Capture the cell that displays the provided text and extract its [x, y] central coordinate. 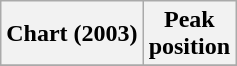
Peakposition [189, 34]
Chart (2003) [72, 34]
